Capture the cell that displays the provided text and extract its (X, Y) central coordinate. 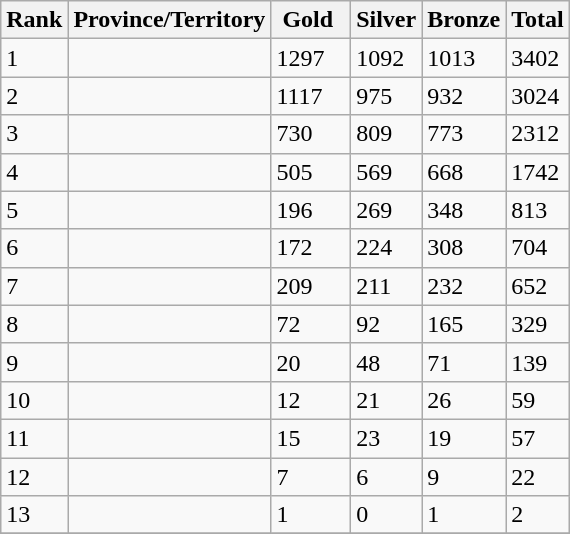
Silver (386, 20)
Total (538, 20)
5 (34, 210)
0 (386, 515)
11 (34, 438)
10 (34, 400)
59 (538, 400)
704 (538, 248)
22 (538, 477)
932 (464, 96)
809 (386, 134)
209 (311, 286)
13 (34, 515)
72 (311, 324)
15 (311, 438)
26 (464, 400)
730 (311, 134)
Province/Territory (170, 20)
308 (464, 248)
3 (34, 134)
71 (464, 362)
21 (386, 400)
1013 (464, 58)
92 (386, 324)
196 (311, 210)
505 (311, 172)
4 (34, 172)
773 (464, 134)
1297 (311, 58)
Bronze (464, 20)
Rank (34, 20)
172 (311, 248)
3402 (538, 58)
269 (386, 210)
165 (464, 324)
1117 (311, 96)
668 (464, 172)
348 (464, 210)
57 (538, 438)
2312 (538, 134)
329 (538, 324)
139 (538, 362)
813 (538, 210)
211 (386, 286)
975 (386, 96)
3024 (538, 96)
Gold (311, 20)
48 (386, 362)
1742 (538, 172)
1092 (386, 58)
19 (464, 438)
8 (34, 324)
224 (386, 248)
569 (386, 172)
23 (386, 438)
232 (464, 286)
20 (311, 362)
652 (538, 286)
